Detect which cell encompasses the target text, then output its [x, y] center coordinate. 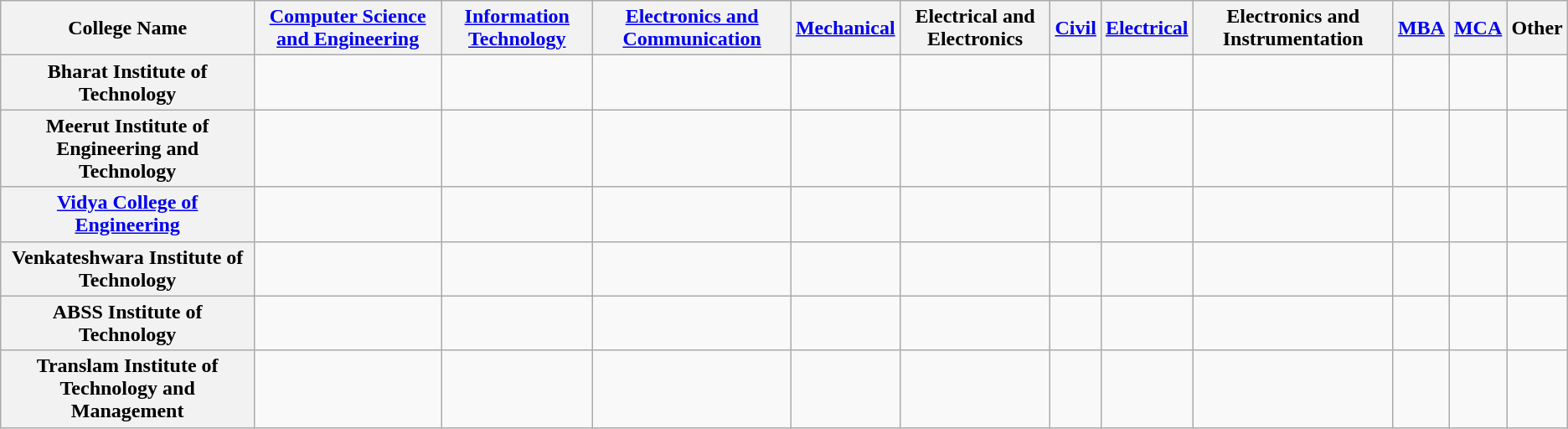
Electronics and Instrumentation [1293, 28]
Mechanical [845, 28]
Information Technology [518, 28]
Meerut Institute of Engineering and Technology [127, 148]
Bharat Institute of Technology [127, 82]
Electrical and Electronics [975, 28]
College Name [127, 28]
ABSS Institute of Technology [127, 323]
Electrical [1147, 28]
Electronics and Communication [692, 28]
MCA [1478, 28]
MBA [1421, 28]
Civil [1075, 28]
Venkateshwara Institute of Technology [127, 268]
Vidya College of Engineering [127, 214]
Other [1537, 28]
Translam Institute of Technology and Management [127, 389]
Computer Science and Engineering [348, 28]
